Return [X, Y] of the center of cell containing provided text 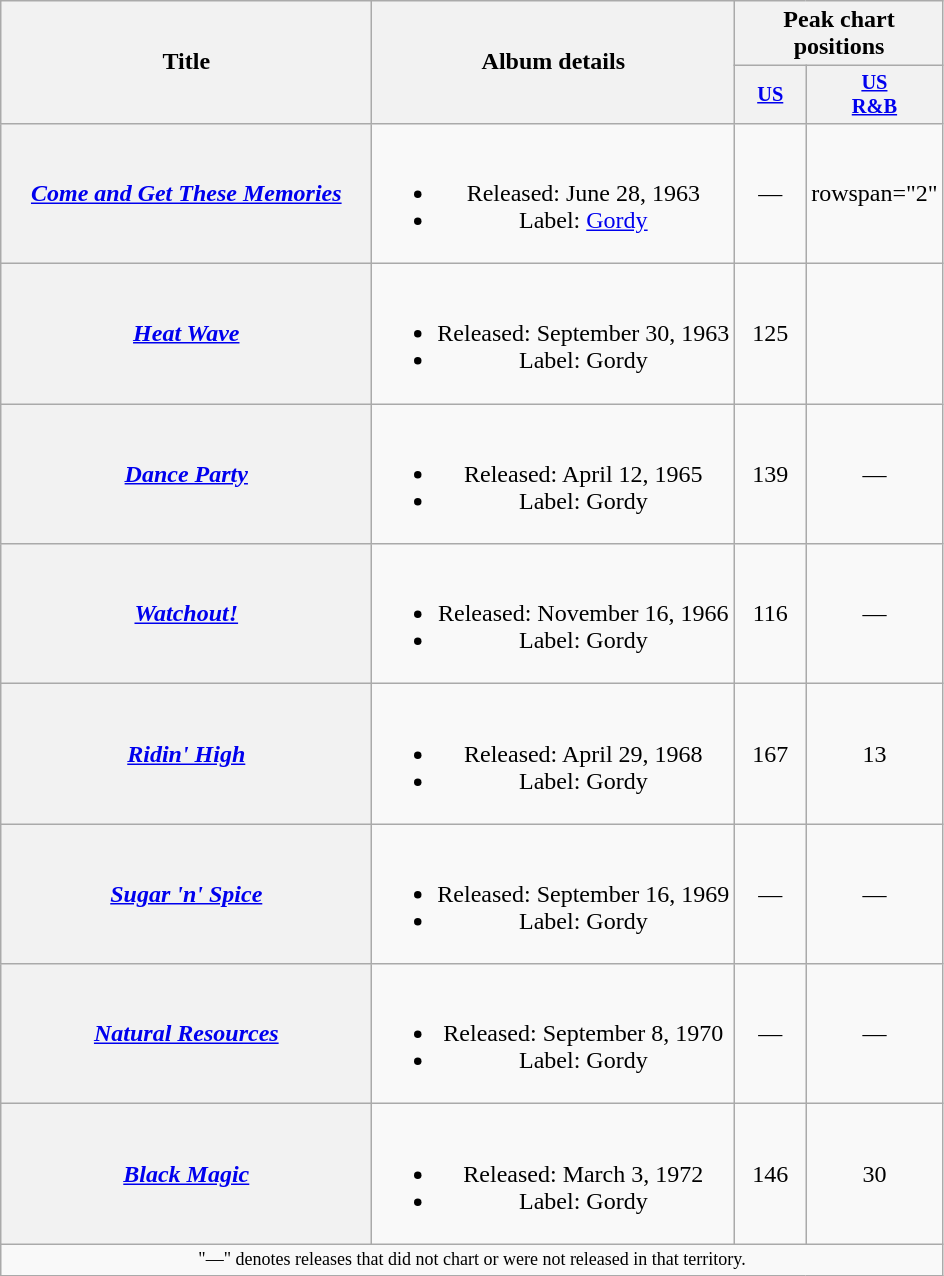
US [770, 95]
13 [875, 754]
Released: June 28, 1963Label: Gordy [554, 193]
Black Magic [186, 1174]
Released: April 29, 1968Label: Gordy [554, 754]
Sugar 'n' Spice [186, 894]
Heat Wave [186, 334]
Come and Get These Memories [186, 193]
Released: April 12, 1965Label: Gordy [554, 474]
USR&B [875, 95]
Released: March 3, 1972Label: Gordy [554, 1174]
116 [770, 614]
Watchout! [186, 614]
Released: September 30, 1963Label: Gordy [554, 334]
Album details [554, 62]
Released: November 16, 1966Label: Gordy [554, 614]
Title [186, 62]
Dance Party [186, 474]
Natural Resources [186, 1034]
"—" denotes releases that did not chart or were not released in that territory. [472, 1260]
Released: September 8, 1970Label: Gordy [554, 1034]
146 [770, 1174]
rowspan="2" [875, 193]
167 [770, 754]
125 [770, 334]
Released: September 16, 1969Label: Gordy [554, 894]
30 [875, 1174]
Ridin' High [186, 754]
Peak chart positions [839, 34]
139 [770, 474]
